Return the (x, y) coordinate for the center point of the cell that contains the specified text.  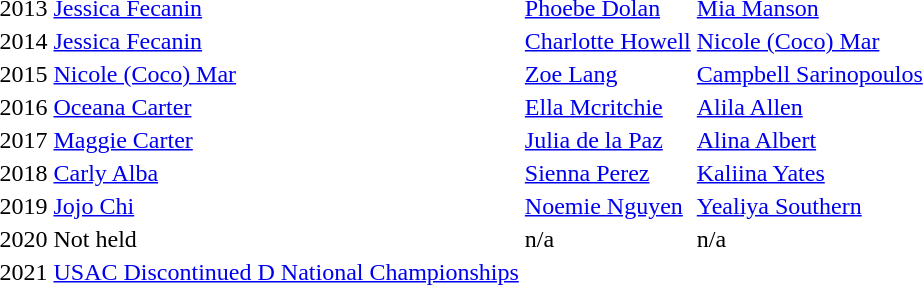
Oceana Carter (286, 107)
Jojo Chi (286, 206)
Noemie Nguyen (608, 206)
Maggie Carter (286, 140)
Jessica Fecanin (286, 41)
Charlotte Howell (608, 41)
Julia de la Paz (608, 140)
Carly Alba (286, 173)
Nicole (Coco) Mar (286, 74)
Ella Mcritchie (608, 107)
n/a (608, 239)
Not held (286, 239)
Zoe Lang (608, 74)
Sienna Perez (608, 173)
